Capture the cell that displays the provided text and extract its (x, y) central coordinate. 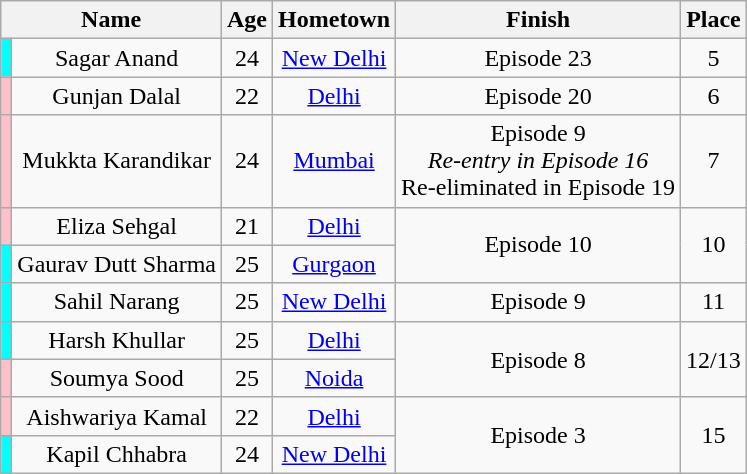
Hometown (334, 20)
21 (246, 226)
Finish (538, 20)
Soumya Sood (117, 378)
11 (714, 302)
Episode 9Re-entry in Episode 16Re-eliminated in Episode 19 (538, 161)
Episode 8 (538, 359)
Age (246, 20)
Sahil Narang (117, 302)
Mumbai (334, 161)
12/13 (714, 359)
Sagar Anand (117, 58)
5 (714, 58)
10 (714, 245)
Mukkta Karandikar (117, 161)
Eliza Sehgal (117, 226)
Gaurav Dutt Sharma (117, 264)
Name (112, 20)
Harsh Khullar (117, 340)
6 (714, 96)
Episode 10 (538, 245)
Episode 23 (538, 58)
Noida (334, 378)
Episode 20 (538, 96)
Gunjan Dalal (117, 96)
Aishwariya Kamal (117, 416)
7 (714, 161)
Gurgaon (334, 264)
Episode 9 (538, 302)
Episode 3 (538, 435)
Place (714, 20)
Kapil Chhabra (117, 454)
15 (714, 435)
